Determine the [X, Y] coordinate at the center of the cell enclosing the given text.  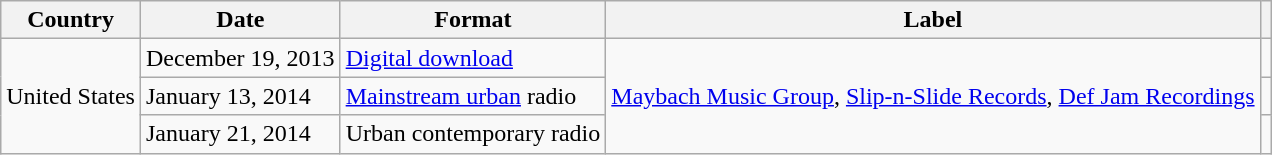
Label [933, 20]
January 13, 2014 [240, 96]
Format [473, 20]
Date [240, 20]
Mainstream urban radio [473, 96]
Country [71, 20]
Urban contemporary radio [473, 134]
January 21, 2014 [240, 134]
United States [71, 96]
Digital download [473, 58]
Maybach Music Group, Slip-n-Slide Records, Def Jam Recordings [933, 96]
December 19, 2013 [240, 58]
